Identify which cell holds the provided text, then report its [x, y] central coordinate. 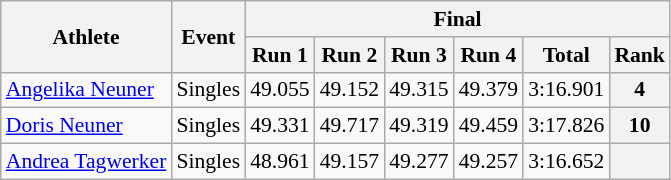
Angelika Neuner [86, 90]
Run 1 [280, 55]
49.055 [280, 90]
Athlete [86, 36]
3:17.826 [566, 126]
Andrea Tagwerker [86, 162]
48.961 [280, 162]
Run 4 [488, 55]
4 [640, 90]
3:16.652 [566, 162]
49.717 [350, 126]
Doris Neuner [86, 126]
49.157 [350, 162]
49.315 [418, 90]
49.459 [488, 126]
Run 2 [350, 55]
49.277 [418, 162]
49.331 [280, 126]
Run 3 [418, 55]
3:16.901 [566, 90]
49.257 [488, 162]
49.152 [350, 90]
Event [208, 36]
Final [458, 19]
49.319 [418, 126]
Rank [640, 55]
10 [640, 126]
49.379 [488, 90]
Total [566, 55]
